For the text-containing cell, return its midpoint in (x, y) coordinate format. 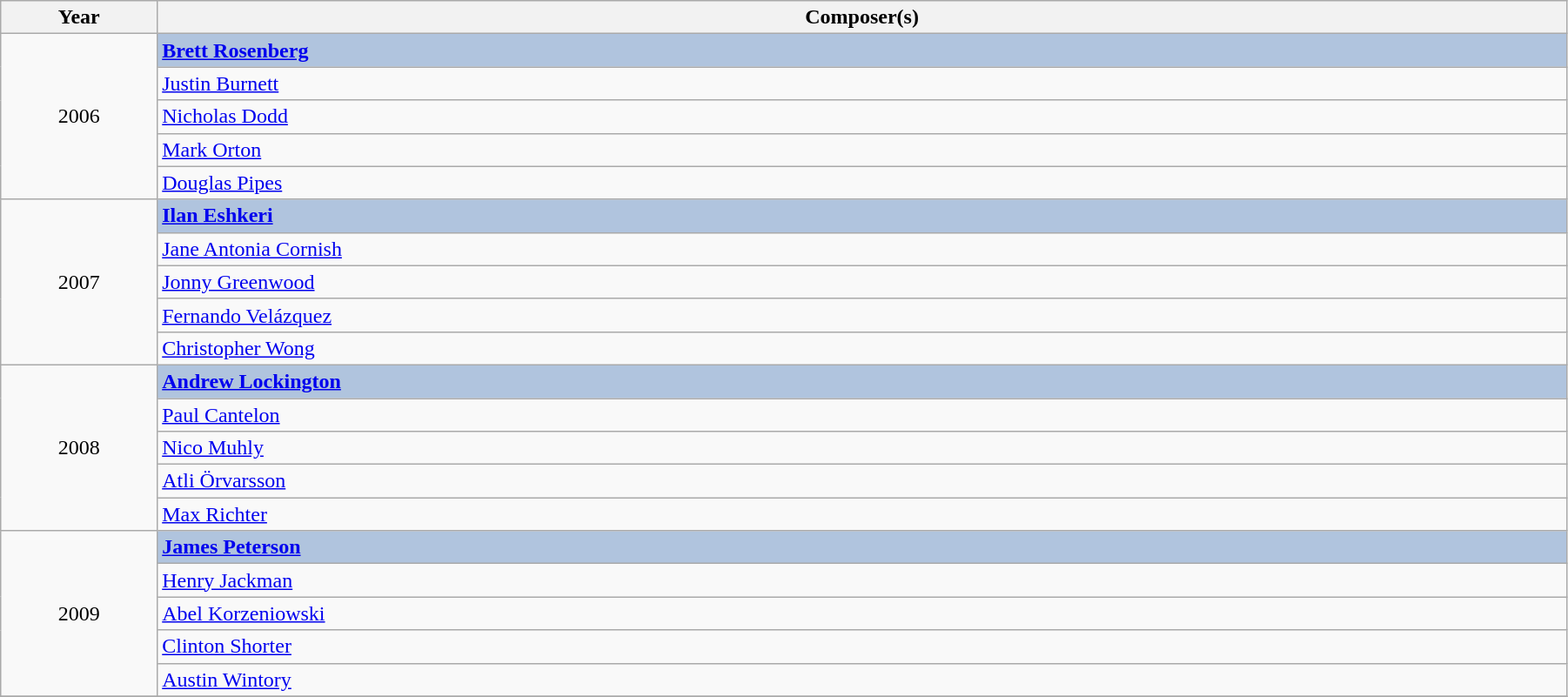
Composer(s) (862, 17)
2009 (79, 613)
Year (79, 17)
Mark Orton (862, 150)
Jonny Greenwood (862, 282)
Abel Korzeniowski (862, 613)
Douglas Pipes (862, 183)
Paul Cantelon (862, 415)
Fernando Velázquez (862, 315)
Henry Jackman (862, 580)
Brett Rosenberg (862, 50)
Nicholas Dodd (862, 117)
Andrew Lockington (862, 381)
Austin Wintory (862, 680)
2007 (79, 282)
Nico Muhly (862, 448)
James Peterson (862, 547)
Ilan Eshkeri (862, 216)
Jane Antonia Cornish (862, 249)
2008 (79, 447)
Max Richter (862, 514)
Christopher Wong (862, 348)
Atli Örvarsson (862, 481)
Clinton Shorter (862, 647)
2006 (79, 117)
Justin Burnett (862, 84)
